Extract the [X, Y] coordinate from the center of the cell holding the provided text.  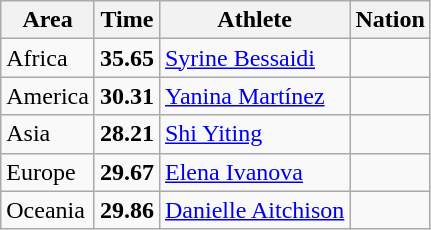
Africa [48, 58]
28.21 [126, 134]
Time [126, 20]
Elena Ivanova [254, 172]
Europe [48, 172]
Shi Yiting [254, 134]
29.67 [126, 172]
35.65 [126, 58]
Athlete [254, 20]
Danielle Aitchison [254, 210]
Asia [48, 134]
Syrine Bessaidi [254, 58]
30.31 [126, 96]
Area [48, 20]
America [48, 96]
Oceania [48, 210]
Yanina Martínez [254, 96]
Nation [390, 20]
29.86 [126, 210]
